Scan for the cell matching the given text and deliver its (X, Y) coordinate at center. 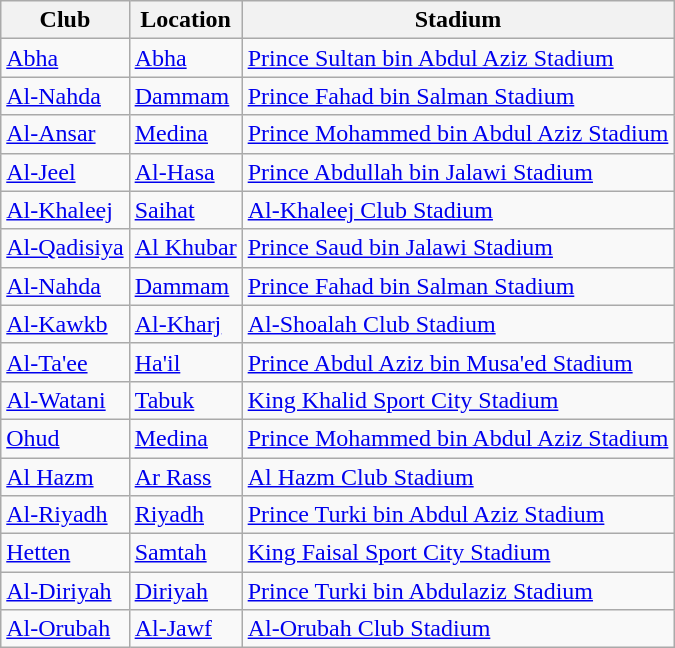
Al-Kharj (186, 324)
King Faisal Sport City Stadium (458, 553)
Riyadh (186, 515)
Diriyah (186, 591)
Al-Watani (65, 400)
Prince Abdullah bin Jalawi Stadium (458, 172)
Al Khubar (186, 248)
Prince Abdul Aziz bin Musa'ed Stadium (458, 362)
Al-Jeel (65, 172)
Club (65, 20)
Al-Shoalah Club Stadium (458, 324)
Al-Qadisiya (65, 248)
Al-Riyadh (65, 515)
Al-Ta'ee (65, 362)
Al Hazm (65, 477)
Location (186, 20)
Samtah (186, 553)
Al-Ansar (65, 134)
Hetten (65, 553)
Al-Diriyah (65, 591)
Al-Jawf (186, 629)
Prince Turki bin Abdul Aziz Stadium (458, 515)
Ohud (65, 438)
Stadium (458, 20)
Ar Rass (186, 477)
Tabuk (186, 400)
Al-Hasa (186, 172)
Al-Kawkb (65, 324)
Al-Khaleej (65, 210)
Ha'il (186, 362)
Prince Turki bin Abdulaziz Stadium (458, 591)
Prince Saud bin Jalawi Stadium (458, 248)
Al-Khaleej Club Stadium (458, 210)
Al Hazm Club Stadium (458, 477)
Al-Orubah Club Stadium (458, 629)
Prince Sultan bin Abdul Aziz Stadium (458, 58)
Al-Orubah (65, 629)
King Khalid Sport City Stadium (458, 400)
Saihat (186, 210)
